Detect which cell encompasses the target text, then output its (X, Y) center coordinate. 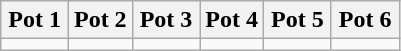
Pot 4 (232, 20)
Pot 5 (298, 20)
Pot 3 (166, 20)
Pot 6 (365, 20)
Pot 1 (35, 20)
Pot 2 (100, 20)
